Search for the cell housing the specified text and yield its (X, Y) center coordinate. 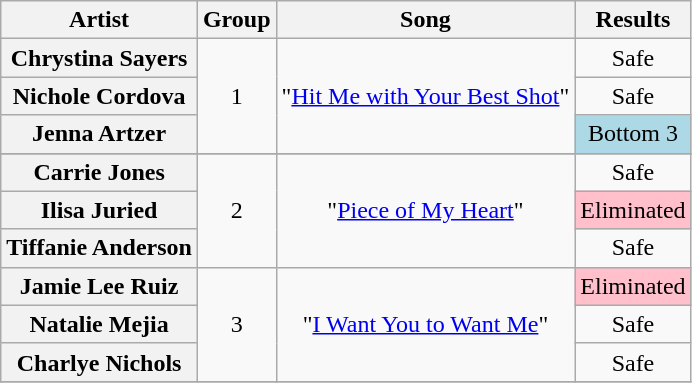
Group (236, 20)
Charlye Nichols (100, 362)
Jenna Artzer (100, 134)
"I Want You to Want Me" (426, 324)
Nichole Cordova (100, 96)
Carrie Jones (100, 172)
Artist (100, 20)
Results (633, 20)
Tiffanie Anderson (100, 248)
3 (236, 324)
Bottom 3 (633, 134)
Chrystina Sayers (100, 58)
"Piece of My Heart" (426, 210)
Natalie Mejia (100, 324)
1 (236, 96)
Ilisa Juried (100, 210)
Song (426, 20)
2 (236, 210)
Jamie Lee Ruiz (100, 286)
"Hit Me with Your Best Shot" (426, 96)
